Pinpoint the cell where the given text exists, returning its (x, y) midpoint coordinate. 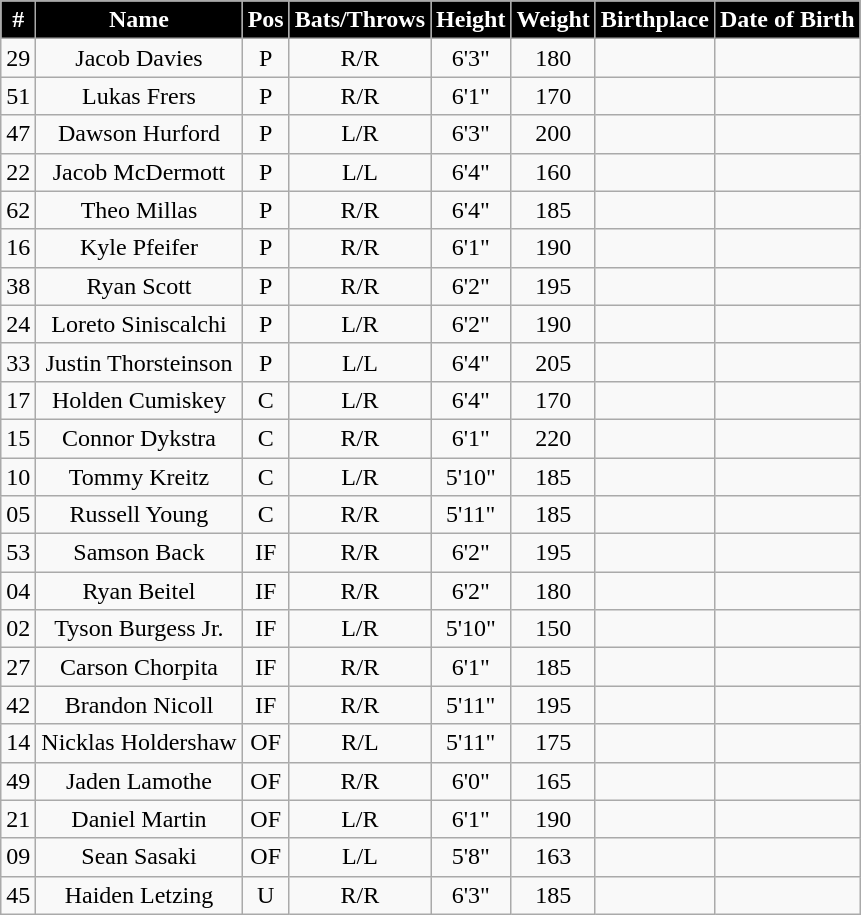
205 (553, 362)
15 (18, 438)
33 (18, 362)
Name (139, 20)
16 (18, 248)
Nicklas Holdershaw (139, 743)
Daniel Martin (139, 819)
Bats/Throws (360, 20)
Lukas Frers (139, 96)
Russell Young (139, 515)
22 (18, 172)
49 (18, 781)
21 (18, 819)
Height (471, 20)
Pos (266, 20)
Brandon Nicoll (139, 705)
U (266, 895)
220 (553, 438)
62 (18, 210)
Weight (553, 20)
Ryan Beitel (139, 591)
10 (18, 477)
Dawson Hurford (139, 134)
Sean Sasaki (139, 857)
Loreto Siniscalchi (139, 324)
Jacob McDermott (139, 172)
175 (553, 743)
09 (18, 857)
45 (18, 895)
24 (18, 324)
150 (553, 629)
Theo Millas (139, 210)
Jacob Davies (139, 58)
05 (18, 515)
Tyson Burgess Jr. (139, 629)
Justin Thorsteinson (139, 362)
# (18, 20)
47 (18, 134)
17 (18, 400)
02 (18, 629)
Kyle Pfeifer (139, 248)
51 (18, 96)
42 (18, 705)
Date of Birth (787, 20)
Birthplace (654, 20)
5'8" (471, 857)
27 (18, 667)
Tommy Kreitz (139, 477)
R/L (360, 743)
6'0" (471, 781)
29 (18, 58)
200 (553, 134)
Jaden Lamothe (139, 781)
165 (553, 781)
160 (553, 172)
Haiden Letzing (139, 895)
163 (553, 857)
Samson Back (139, 553)
38 (18, 286)
53 (18, 553)
Carson Chorpita (139, 667)
Ryan Scott (139, 286)
Holden Cumiskey (139, 400)
Connor Dykstra (139, 438)
14 (18, 743)
04 (18, 591)
